From the cell containing the given text, extract its center point as (X, Y) coordinate. 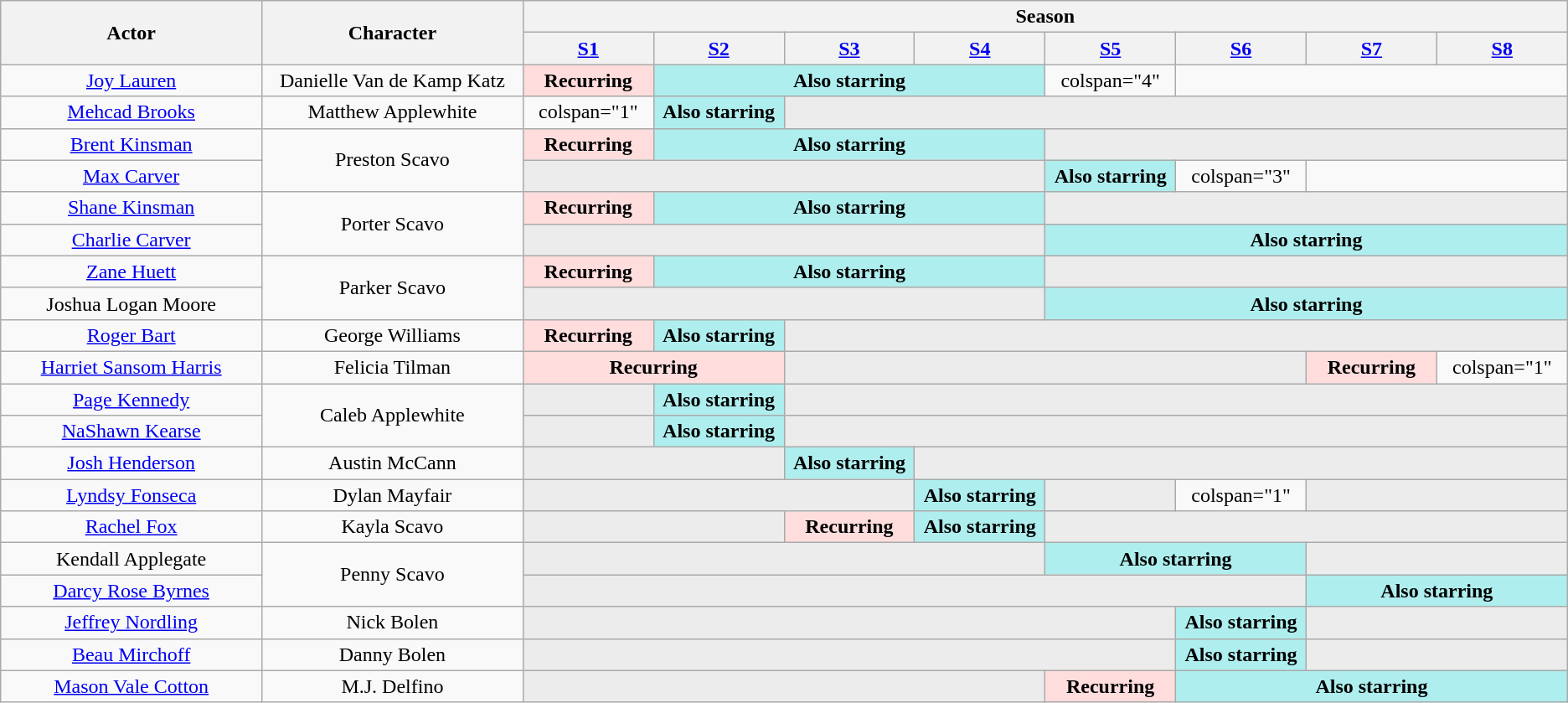
colspan="4" (1111, 80)
Felicia Tilman (393, 367)
Harriet Sansom Harris (132, 367)
S3 (849, 49)
Mason Vale Cotton (132, 686)
Danielle Van de Kamp Katz (393, 80)
Joy Lauren (132, 80)
George Williams (393, 335)
Dylan Mayfair (393, 495)
S6 (1241, 49)
S5 (1111, 49)
Josh Henderson (132, 463)
M.J. Delfino (393, 686)
S1 (588, 49)
Caleb Applewhite (393, 416)
Max Carver (132, 176)
Austin McCann (393, 463)
Rachel Fox (132, 527)
Kendall Applegate (132, 559)
Darcy Rose Byrnes (132, 591)
Parker Scavo (393, 287)
Season (1045, 17)
colspan="3" (1241, 176)
Nick Bolen (393, 623)
Mehcad Brooks (132, 112)
S8 (1502, 49)
Jeffrey Nordling (132, 623)
Character (393, 33)
Danny Bolen (393, 654)
Matthew Applewhite (393, 112)
S2 (719, 49)
Kayla Scavo (393, 527)
S7 (1371, 49)
Beau Mirchoff (132, 654)
Lyndsy Fonseca (132, 495)
Roger Bart (132, 335)
Shane Kinsman (132, 208)
NaShawn Kearse (132, 432)
Preston Scavo (393, 160)
Brent Kinsman (132, 144)
Porter Scavo (393, 224)
Joshua Logan Moore (132, 303)
Zane Huett (132, 271)
Actor (132, 33)
Charlie Carver (132, 240)
S4 (980, 49)
Page Kennedy (132, 400)
Penny Scavo (393, 575)
